Find where the given text appears and provide that cell's center as [x, y] coordinate. 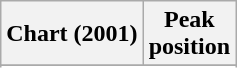
Chart (2001) [72, 34]
Peakposition [189, 34]
